Capture the cell that displays the provided text and extract its (x, y) central coordinate. 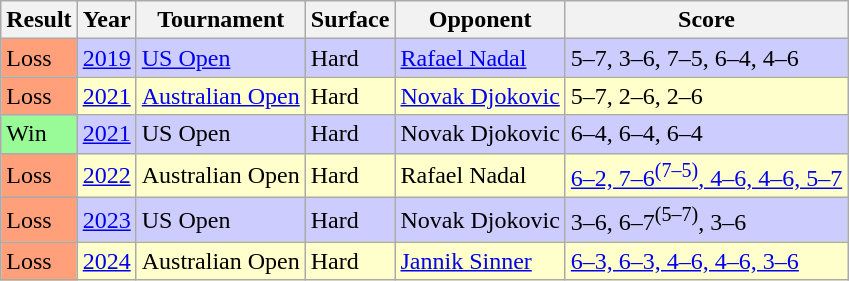
5–7, 2–6, 2–6 (706, 96)
2023 (106, 220)
Win (39, 134)
6–2, 7–6(7–5), 4–6, 4–6, 5–7 (706, 176)
Year (106, 20)
Score (706, 20)
Result (39, 20)
5–7, 3–6, 7–5, 6–4, 4–6 (706, 58)
Tournament (220, 20)
3–6, 6–7(5–7), 3–6 (706, 220)
6–4, 6–4, 6–4 (706, 134)
6–3, 6–3, 4–6, 4–6, 3–6 (706, 261)
2022 (106, 176)
Surface (350, 20)
2019 (106, 58)
Jannik Sinner (480, 261)
Opponent (480, 20)
2024 (106, 261)
